Scan for the cell matching the given text and deliver its [x, y] coordinate at center. 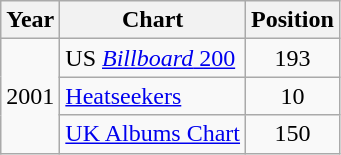
10 [293, 96]
Chart [153, 20]
150 [293, 134]
Heatseekers [153, 96]
Year [30, 20]
US Billboard 200 [153, 58]
Position [293, 20]
193 [293, 58]
UK Albums Chart [153, 134]
2001 [30, 96]
